Capture the cell that displays the provided text and extract its [X, Y] central coordinate. 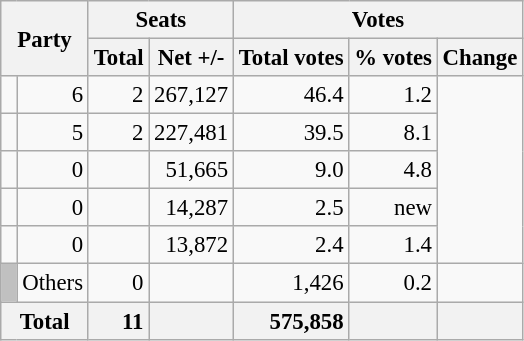
11 [118, 321]
Total votes [290, 58]
1.4 [393, 245]
Change [480, 58]
Votes [378, 20]
4.8 [393, 170]
39.5 [290, 133]
1,426 [290, 283]
9.0 [290, 170]
13,872 [192, 245]
51,665 [192, 170]
2.5 [290, 208]
5 [52, 133]
% votes [393, 58]
Net +/- [192, 58]
6 [52, 95]
46.4 [290, 95]
575,858 [290, 321]
2.4 [290, 245]
Party [45, 38]
Seats [160, 20]
Others [52, 283]
new [393, 208]
0.2 [393, 283]
227,481 [192, 133]
14,287 [192, 208]
1.2 [393, 95]
267,127 [192, 95]
8.1 [393, 133]
